From the cell containing the given text, extract its center point as [x, y] coordinate. 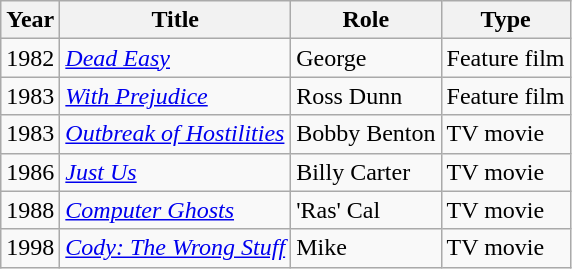
Role [366, 20]
Billy Carter [366, 172]
Type [506, 20]
Computer Ghosts [176, 210]
Cody: The Wrong Stuff [176, 248]
Outbreak of Hostilities [176, 134]
Bobby Benton [366, 134]
Year [30, 20]
With Prejudice [176, 96]
1986 [30, 172]
'Ras' Cal [366, 210]
Ross Dunn [366, 96]
George [366, 58]
Just Us [176, 172]
1998 [30, 248]
1988 [30, 210]
Mike [366, 248]
Dead Easy [176, 58]
1982 [30, 58]
Title [176, 20]
